Output the (x, y) coordinate of the center of the cell containing the given text.  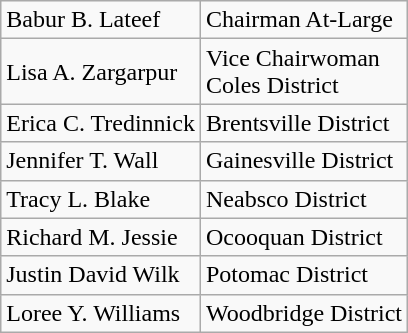
Brentsville District (304, 123)
Vice ChairwomanColes District (304, 72)
Tracy L. Blake (101, 199)
Jennifer T. Wall (101, 161)
Potomac District (304, 275)
Erica C. Tredinnick (101, 123)
Woodbridge District (304, 313)
Babur B. Lateef (101, 20)
Richard M. Jessie (101, 237)
Chairman At-Large (304, 20)
Ocooquan District (304, 237)
Loree Y. Williams (101, 313)
Gainesville District (304, 161)
Lisa A. Zargarpur (101, 72)
Neabsco District (304, 199)
Justin David Wilk (101, 275)
